Capture the cell that displays the provided text and extract its [X, Y] central coordinate. 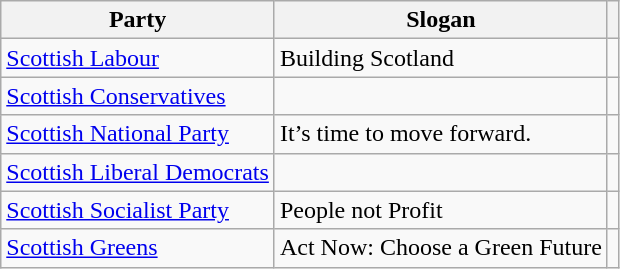
Scottish Greens [138, 248]
Act Now: Choose a Green Future [440, 248]
People not Profit [440, 210]
Scottish Liberal Democrats [138, 172]
Building Scotland [440, 58]
Party [138, 20]
It’s time to move forward. [440, 134]
Slogan [440, 20]
Scottish Socialist Party [138, 210]
Scottish Conservatives [138, 96]
Scottish National Party [138, 134]
Scottish Labour [138, 58]
